Identify which cell holds the provided text, then report its (x, y) central coordinate. 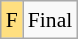
F (12, 20)
Final (50, 20)
